Determine the [x, y] coordinate at the center of the cell enclosing the given text.  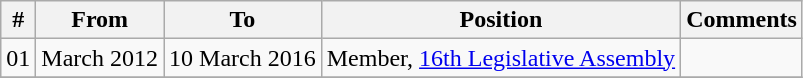
Member, 16th Legislative Assembly [500, 58]
# [18, 20]
To [243, 20]
Comments [742, 20]
01 [18, 58]
From [100, 20]
10 March 2016 [243, 58]
March 2012 [100, 58]
Position [500, 20]
